Pinpoint the cell where the given text exists, returning its [x, y] midpoint coordinate. 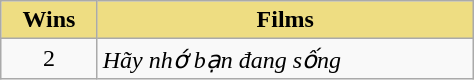
Hãy nhớ bạn đang sống [285, 59]
2 [49, 59]
Wins [49, 20]
Films [285, 20]
